Search for the cell housing the specified text and yield its [X, Y] center coordinate. 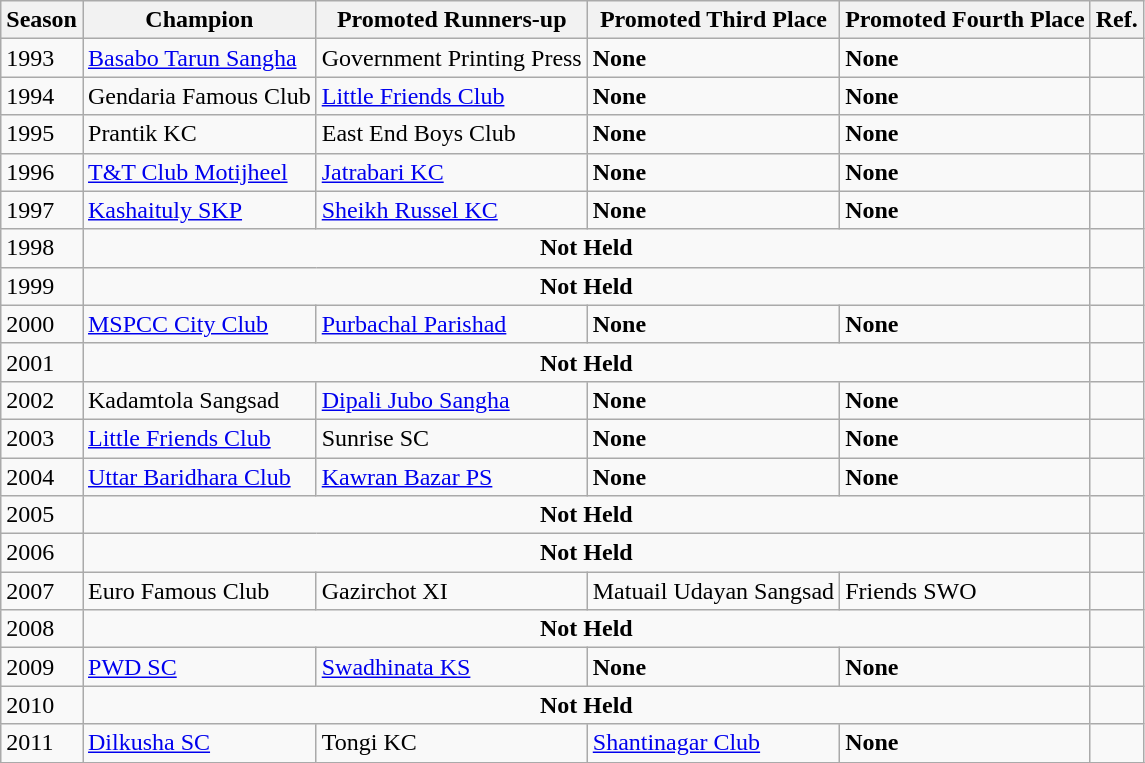
1996 [42, 172]
Kashaituly SKP [199, 210]
Season [42, 20]
Gazirchot XI [452, 591]
Dipali Jubo Sangha [452, 400]
Basabo Tarun Sangha [199, 58]
Gendaria Famous Club [199, 96]
Sunrise SC [452, 438]
T&T Club Motijheel [199, 172]
Ref. [1116, 20]
East End Boys Club [452, 134]
Promoted Third Place [713, 20]
Champion [199, 20]
2008 [42, 629]
MSPCC City Club [199, 324]
1995 [42, 134]
Kawran Bazar PS [452, 477]
Friends SWO [966, 591]
PWD SC [199, 667]
Government Printing Press [452, 58]
2004 [42, 477]
Sheikh Russel KC [452, 210]
2001 [42, 362]
Purbachal Parishad [452, 324]
Swadhinata KS [452, 667]
2009 [42, 667]
Matuail Udayan Sangsad [713, 591]
1999 [42, 286]
2000 [42, 324]
Dilkusha SC [199, 743]
1993 [42, 58]
Kadamtola Sangsad [199, 400]
Shantinagar Club [713, 743]
1998 [42, 248]
1997 [42, 210]
Tongi KC [452, 743]
2003 [42, 438]
1994 [42, 96]
2005 [42, 515]
Uttar Baridhara Club [199, 477]
2011 [42, 743]
2007 [42, 591]
Promoted Fourth Place [966, 20]
Euro Famous Club [199, 591]
2010 [42, 705]
2006 [42, 553]
Jatrabari KC [452, 172]
2002 [42, 400]
Prantik KC [199, 134]
Promoted Runners-up [452, 20]
